For the text-containing cell, return its midpoint in (X, Y) coordinate format. 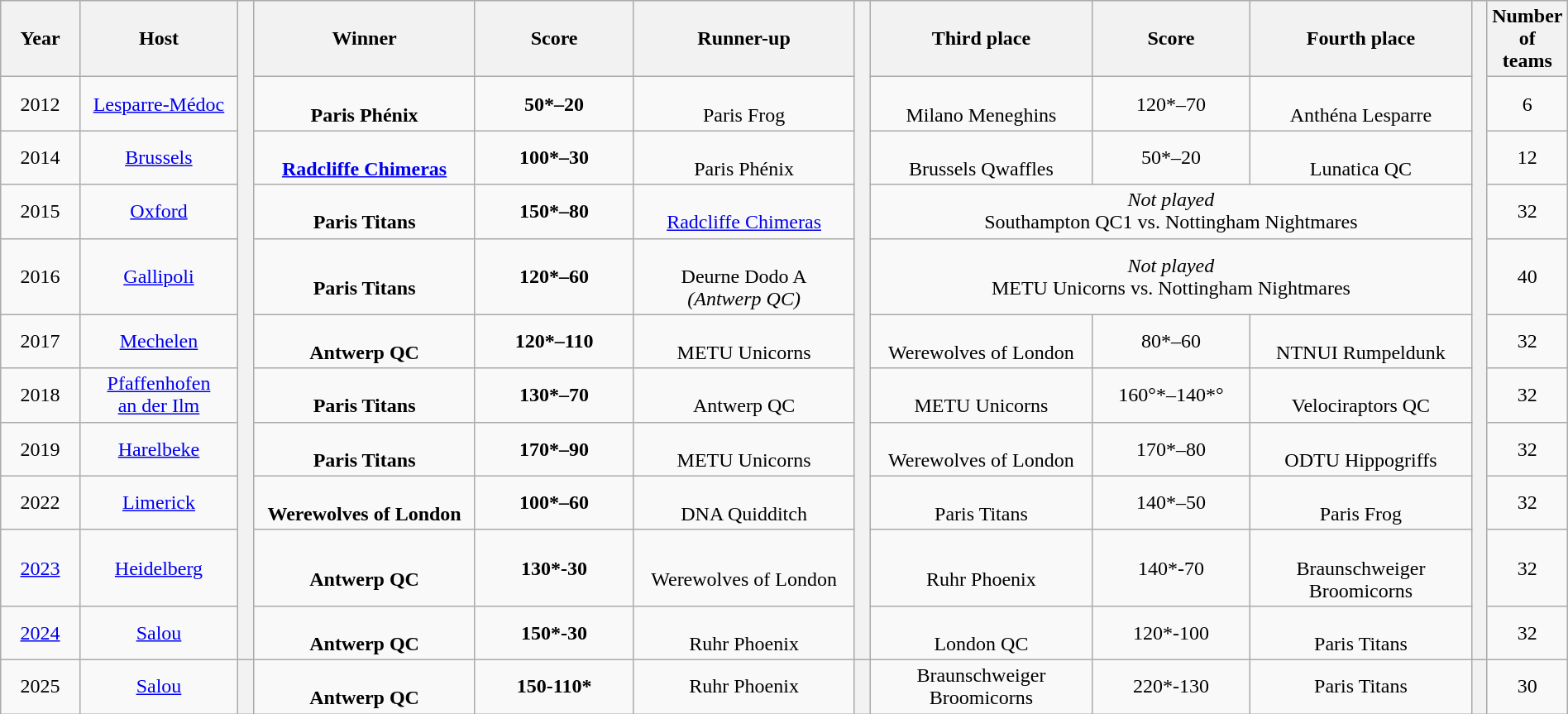
2022 (41, 503)
Deurne Dodo A (Antwerp QC) (744, 276)
6 (1527, 104)
Winner (365, 39)
140*-70 (1171, 568)
Fourth place (1361, 39)
Year (41, 39)
Not played Southampton QC1 vs. Nottingham Nightmares (1171, 212)
170*–80 (1171, 448)
Heidelberg (159, 568)
Lunatica QC (1361, 157)
120*–60 (554, 276)
220*-130 (1171, 687)
Host (159, 39)
150-110* (554, 687)
2015 (41, 212)
Mechelen (159, 341)
2018 (41, 395)
Not played METU Unicorns vs. Nottingham Nightmares (1171, 276)
Lesparre-Médoc (159, 104)
London QC (982, 632)
Harelbeke (159, 448)
100*–30 (554, 157)
80*–60 (1171, 341)
Number of teams (1527, 39)
Milano Meneghins (982, 104)
2023 (41, 568)
Third place (982, 39)
160°*–140*° (1171, 395)
Brussels (159, 157)
130*–70 (554, 395)
Anthéna Lesparre (1361, 104)
2016 (41, 276)
Gallipoli (159, 276)
120*–70 (1171, 104)
40 (1527, 276)
130*-30 (554, 568)
2025 (41, 687)
120*–110 (554, 341)
2014 (41, 157)
2019 (41, 448)
Velociraptors QC (1361, 395)
120*-100 (1171, 632)
12 (1527, 157)
Brussels Qwaffles (982, 157)
140*–50 (1171, 503)
170*–90 (554, 448)
Pfaffenhofenan der Ilm (159, 395)
Limerick (159, 503)
2012 (41, 104)
2017 (41, 341)
Runner-up (744, 39)
ODTU Hippogriffs (1361, 448)
150*–80 (554, 212)
Oxford (159, 212)
DNA Quidditch (744, 503)
NTNUI Rumpeldunk (1361, 341)
30 (1527, 687)
100*–60 (554, 503)
2024 (41, 632)
150*-30 (554, 632)
